Pinpoint the cell where the given text exists, returning its [X, Y] midpoint coordinate. 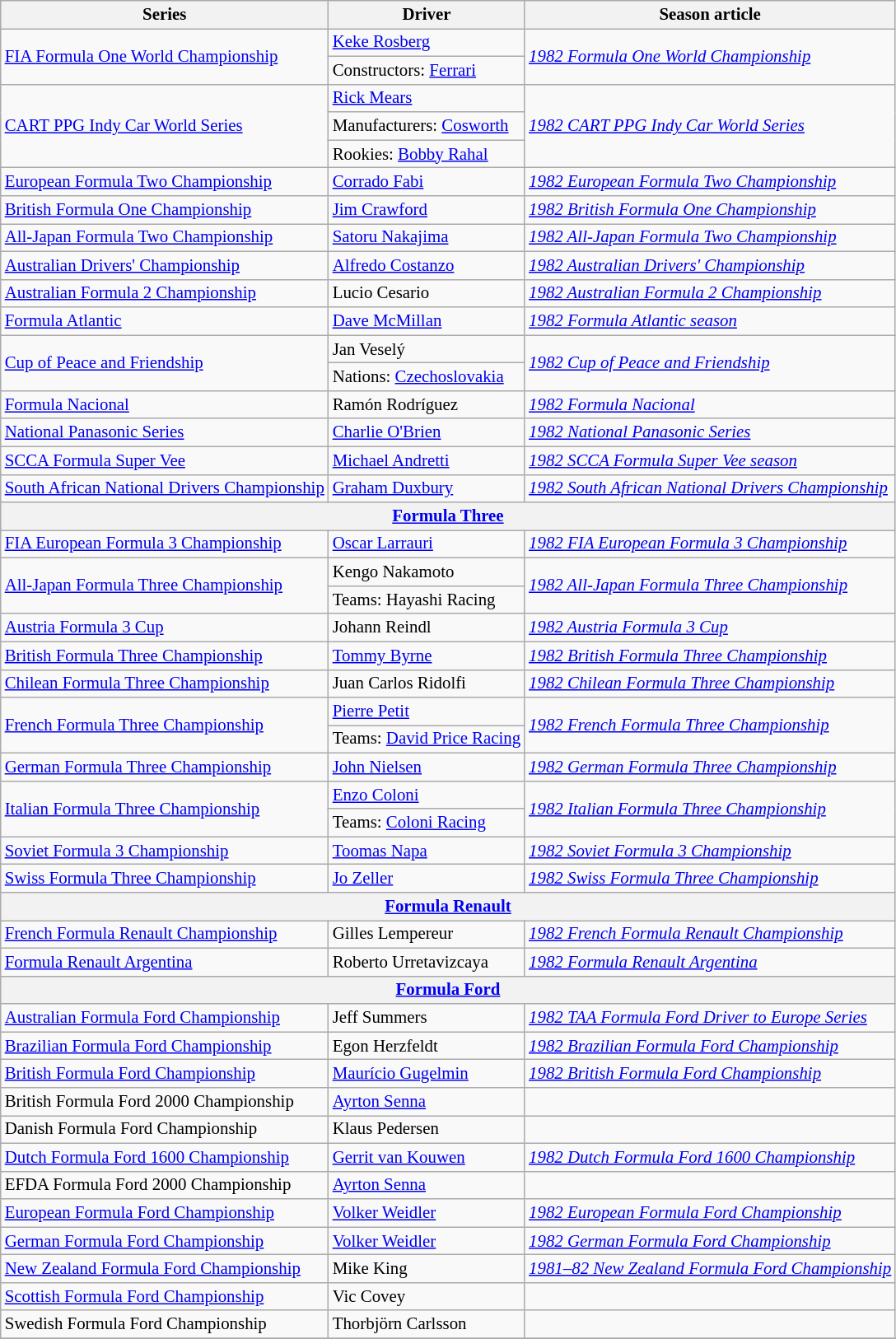
German Formula Three Championship [165, 767]
Mike King [427, 1269]
Kengo Nakamoto [427, 572]
1982 French Formula Three Championship [710, 725]
European Formula Ford Championship [165, 1213]
Australian Drivers' Championship [165, 265]
FIA Formula One World Championship [165, 56]
German Formula Ford Championship [165, 1241]
Scottish Formula Ford Championship [165, 1296]
Italian Formula Three Championship [165, 809]
1982 Cup of Peace and Friendship [710, 363]
Austria Formula 3 Cup [165, 628]
Chilean Formula Three Championship [165, 683]
All-Japan Formula Three Championship [165, 586]
Klaus Pedersen [427, 1129]
1982 National Panasonic Series [710, 432]
1982 European Formula Ford Championship [710, 1213]
Corrado Fabi [427, 182]
Jan Veselý [427, 349]
Vic Covey [427, 1296]
Formula Ford [448, 990]
Australian Formula 2 Championship [165, 293]
Driver [427, 15]
1982 French Formula Renault Championship [710, 935]
British Formula Ford Championship [165, 1074]
SCCA Formula Super Vee [165, 460]
Swiss Formula Three Championship [165, 879]
1982 German Formula Ford Championship [710, 1241]
Teams: Hayashi Racing [427, 600]
1982 Formula Nacional [710, 404]
Teams: David Price Racing [427, 739]
French Formula Renault Championship [165, 935]
1982 Formula Atlantic season [710, 321]
Jo Zeller [427, 879]
Formula Renault Argentina [165, 962]
Danish Formula Ford Championship [165, 1129]
1982 Australian Drivers' Championship [710, 265]
1982 Italian Formula Three Championship [710, 809]
Roberto Urretavizcaya [427, 962]
Jim Crawford [427, 210]
Jeff Summers [427, 1018]
1981–82 New Zealand Formula Ford Championship [710, 1269]
Swedish Formula Ford Championship [165, 1324]
Australian Formula Ford Championship [165, 1018]
Enzo Coloni [427, 795]
1982 British Formula Three Championship [710, 656]
1982 TAA Formula Ford Driver to Europe Series [710, 1018]
1982 European Formula Two Championship [710, 182]
Oscar Larrauri [427, 544]
Formula Nacional [165, 404]
Season article [710, 15]
1982 German Formula Three Championship [710, 767]
Cup of Peace and Friendship [165, 363]
1982 FIA European Formula 3 Championship [710, 544]
All-Japan Formula Two Championship [165, 237]
Tommy Byrne [427, 656]
Constructors: Ferrari [427, 70]
Gerrit van Kouwen [427, 1157]
1982 British Formula Ford Championship [710, 1074]
Formula Renault [448, 907]
British Formula One Championship [165, 210]
Thorbjörn Carlsson [427, 1324]
European Formula Two Championship [165, 182]
1982 Brazilian Formula Ford Championship [710, 1046]
1982 Swiss Formula Three Championship [710, 879]
Formula Atlantic [165, 321]
Keke Rosberg [427, 42]
1982 British Formula One Championship [710, 210]
Nations: Czechoslovakia [427, 377]
British Formula Three Championship [165, 656]
1982 Dutch Formula Ford 1600 Championship [710, 1157]
1982 Formula Renault Argentina [710, 962]
Charlie O'Brien [427, 432]
Pierre Petit [427, 711]
FIA European Formula 3 Championship [165, 544]
1982 Australian Formula 2 Championship [710, 293]
1982 All-Japan Formula Three Championship [710, 586]
Dutch Formula Ford 1600 Championship [165, 1157]
Graham Duxbury [427, 488]
Teams: Coloni Racing [427, 823]
Juan Carlos Ridolfi [427, 683]
1982 All-Japan Formula Two Championship [710, 237]
South African National Drivers Championship [165, 488]
French Formula Three Championship [165, 725]
New Zealand Formula Ford Championship [165, 1269]
Toomas Napa [427, 851]
Maurício Gugelmin [427, 1074]
1982 Austria Formula 3 Cup [710, 628]
Gilles Lempereur [427, 935]
Manufacturers: Cosworth [427, 126]
Soviet Formula 3 Championship [165, 851]
CART PPG Indy Car World Series [165, 126]
Lucio Cesario [427, 293]
Rookies: Bobby Rahal [427, 154]
Dave McMillan [427, 321]
1982 Chilean Formula Three Championship [710, 683]
1982 Soviet Formula 3 Championship [710, 851]
Johann Reindl [427, 628]
EFDA Formula Ford 2000 Championship [165, 1185]
Egon Herzfeldt [427, 1046]
National Panasonic Series [165, 432]
Michael Andretti [427, 460]
Brazilian Formula Ford Championship [165, 1046]
John Nielsen [427, 767]
British Formula Ford 2000 Championship [165, 1102]
Alfredo Costanzo [427, 265]
Satoru Nakajima [427, 237]
Series [165, 15]
1982 SCCA Formula Super Vee season [710, 460]
1982 Formula One World Championship [710, 56]
Ramón Rodríguez [427, 404]
1982 South African National Drivers Championship [710, 488]
Rick Mears [427, 98]
1982 CART PPG Indy Car World Series [710, 126]
Formula Three [448, 516]
